Detect which cell encompasses the target text, then output its [X, Y] center coordinate. 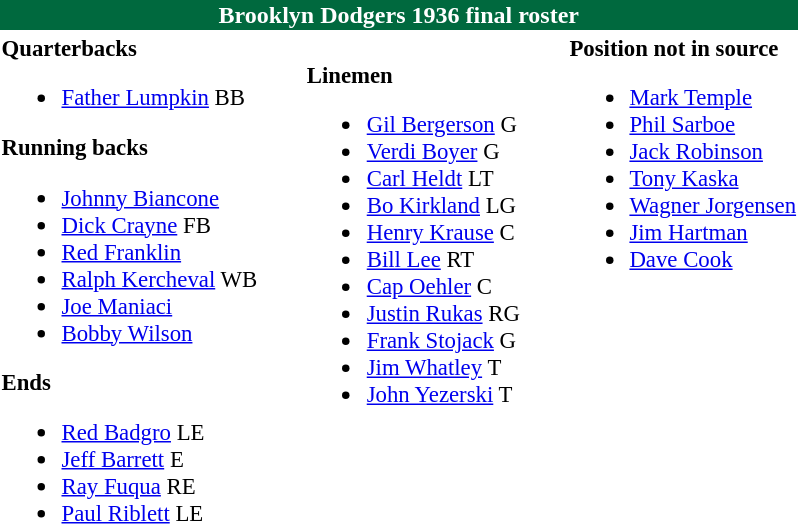
Brooklyn Dodgers 1936 final roster [399, 15]
